Determine the [x, y] coordinate at the center of the cell enclosing the given text.  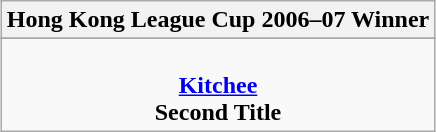
KitcheeSecond Title [218, 85]
Hong Kong League Cup 2006–07 Winner [218, 20]
